Capture the cell that displays the provided text and extract its (x, y) central coordinate. 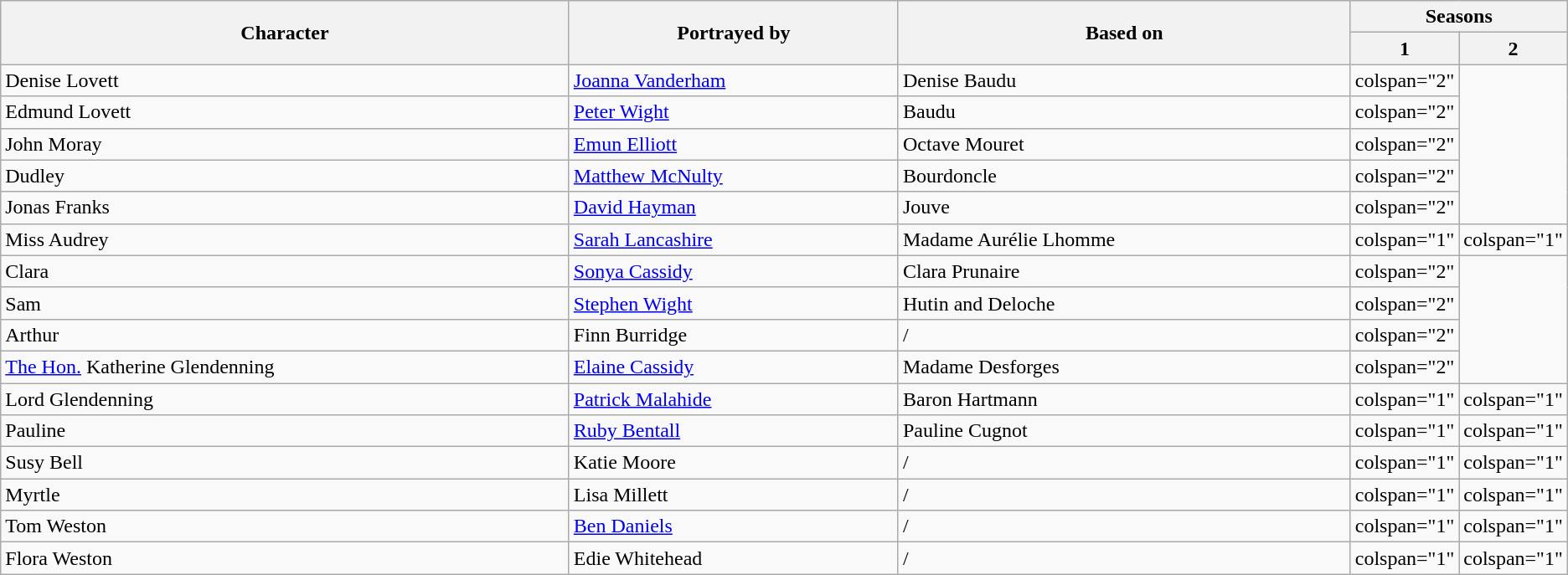
Joanna Vanderham (734, 80)
Finn Burridge (734, 335)
Seasons (1459, 17)
Character (285, 33)
Edie Whitehead (734, 558)
The Hon. Katherine Glendenning (285, 367)
John Moray (285, 144)
Madame Aurélie Lhomme (1124, 239)
Sam (285, 303)
Clara Prunaire (1124, 271)
Ruby Bentall (734, 431)
Matthew McNulty (734, 176)
Ben Daniels (734, 526)
Lisa Millett (734, 495)
Denise Baudu (1124, 80)
Susy Bell (285, 463)
Stephen Wight (734, 303)
Miss Audrey (285, 239)
Peter Wight (734, 112)
Hutin and Deloche (1124, 303)
Sarah Lancashire (734, 239)
Pauline (285, 431)
Madame Desforges (1124, 367)
Patrick Malahide (734, 399)
Denise Lovett (285, 80)
Based on (1124, 33)
Bourdoncle (1124, 176)
Octave Mouret (1124, 144)
Emun Elliott (734, 144)
2 (1514, 49)
Katie Moore (734, 463)
Tom Weston (285, 526)
Flora Weston (285, 558)
Jouve (1124, 208)
Lord Glendenning (285, 399)
1 (1405, 49)
Dudley (285, 176)
Clara (285, 271)
Pauline Cugnot (1124, 431)
David Hayman (734, 208)
Myrtle (285, 495)
Jonas Franks (285, 208)
Edmund Lovett (285, 112)
Arthur (285, 335)
Baudu (1124, 112)
Baron Hartmann (1124, 399)
Sonya Cassidy (734, 271)
Portrayed by (734, 33)
Elaine Cassidy (734, 367)
